Extract the (x, y) coordinate from the center of the cell holding the provided text.  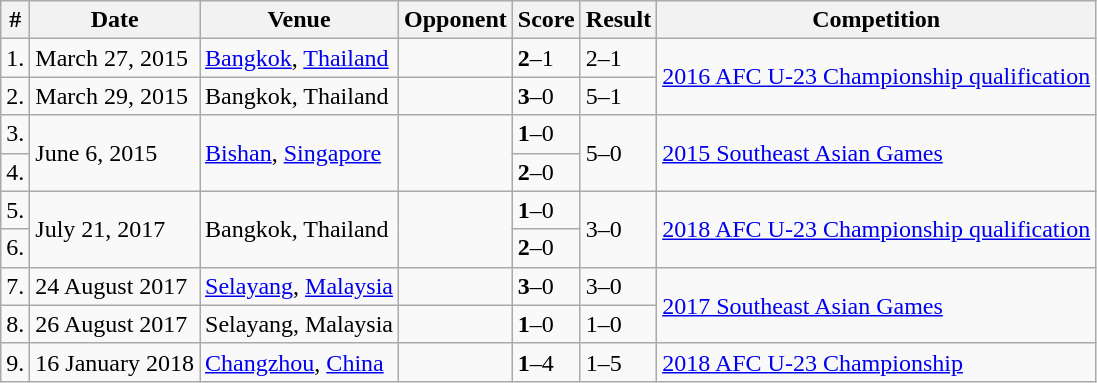
7. (16, 286)
Changzhou, China (300, 362)
1–4 (546, 362)
3. (16, 134)
2016 AFC U-23 Championship qualification (876, 77)
Opponent (456, 20)
2. (16, 96)
2018 AFC U-23 Championship qualification (876, 229)
Bishan, Singapore (300, 153)
Result (618, 20)
July 21, 2017 (115, 229)
March 29, 2015 (115, 96)
2015 Southeast Asian Games (876, 153)
16 January 2018 (115, 362)
1–5 (618, 362)
6. (16, 248)
9. (16, 362)
Date (115, 20)
2018 AFC U-23 Championship (876, 362)
8. (16, 324)
24 August 2017 (115, 286)
1. (16, 58)
June 6, 2015 (115, 153)
March 27, 2015 (115, 58)
Score (546, 20)
5. (16, 210)
5–0 (618, 153)
5–1 (618, 96)
# (16, 20)
26 August 2017 (115, 324)
Competition (876, 20)
Venue (300, 20)
4. (16, 172)
2017 Southeast Asian Games (876, 305)
